Provide the (x, y) coordinate of the cell's center where the given text is located.  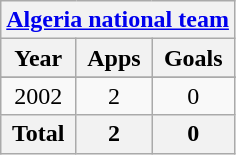
2002 (38, 96)
Total (38, 134)
Apps (114, 58)
Goals (193, 58)
Algeria national team (118, 20)
Year (38, 58)
